Return the (X, Y) coordinate for the center point of the cell that contains the specified text.  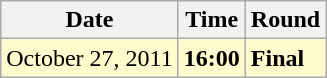
Time (212, 20)
Round (285, 20)
October 27, 2011 (90, 58)
Final (285, 58)
Date (90, 20)
16:00 (212, 58)
